Pinpoint the cell where the given text exists, returning its [x, y] midpoint coordinate. 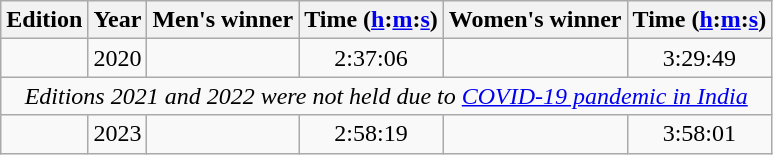
3:58:01 [700, 134]
2023 [118, 134]
Year [118, 20]
3:29:49 [700, 58]
Men's winner [223, 20]
Women's winner [535, 20]
2:58:19 [372, 134]
Editions 2021 and 2022 were not held due to COVID-19 pandemic in India [386, 96]
2:37:06 [372, 58]
2020 [118, 58]
Edition [44, 20]
